Identify which cell holds the provided text, then report its [X, Y] central coordinate. 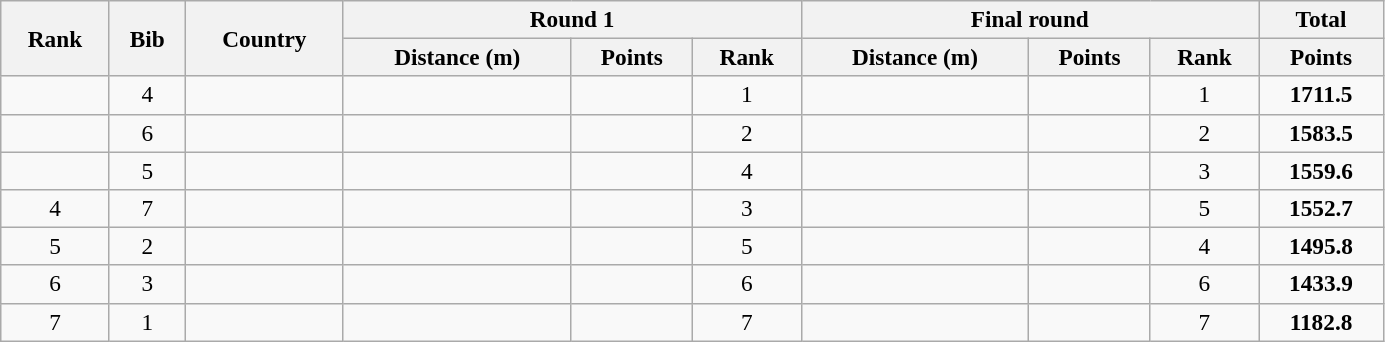
1559.6 [1322, 170]
1433.9 [1322, 284]
Final round [1030, 19]
Country [264, 38]
1583.5 [1322, 133]
Round 1 [572, 19]
1711.5 [1322, 95]
Bib [147, 38]
1182.8 [1322, 322]
1552.7 [1322, 208]
1495.8 [1322, 246]
Total [1322, 19]
